Identify which cell holds the provided text, then report its (X, Y) central coordinate. 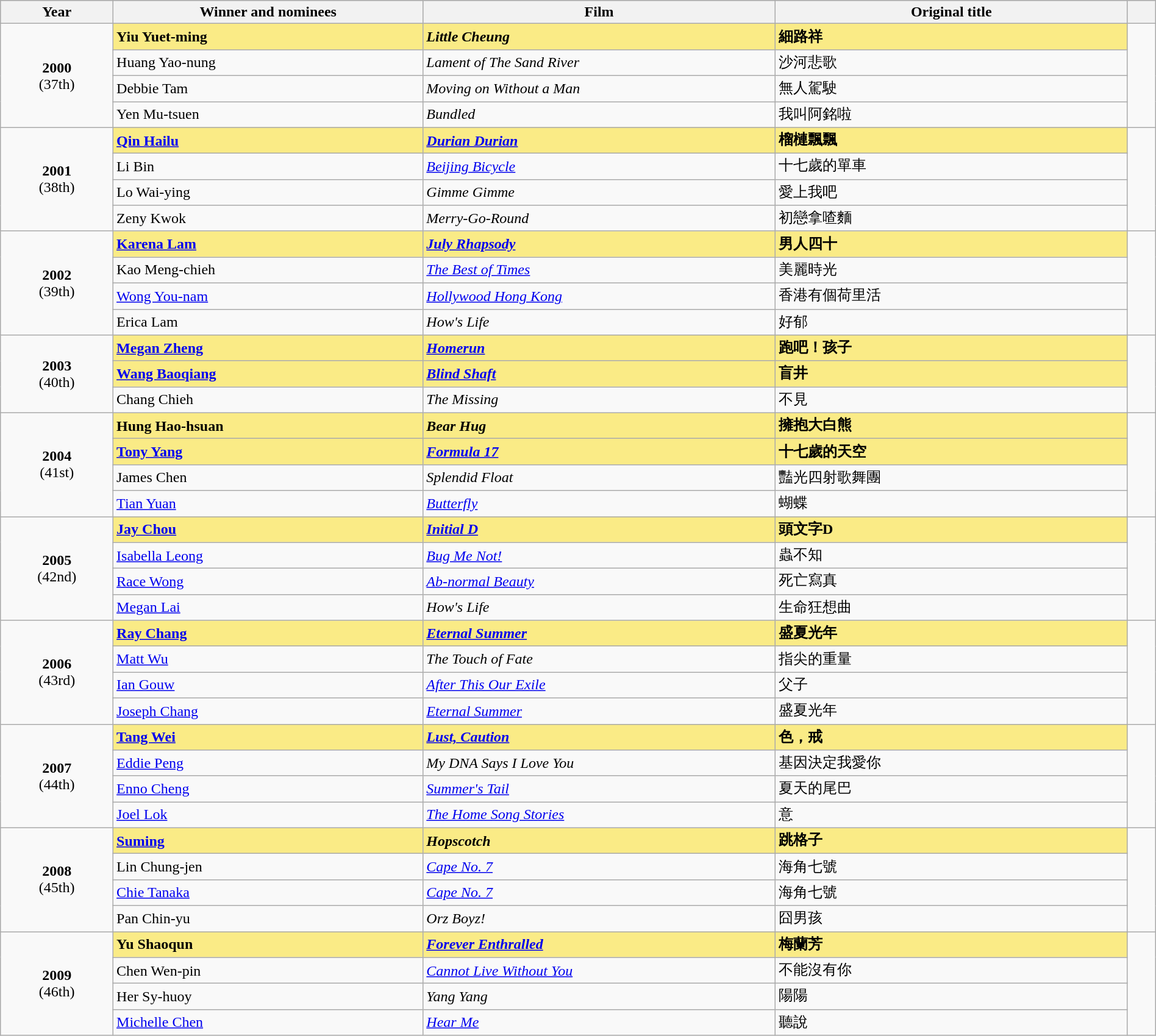
Joseph Chang (268, 711)
不見 (951, 400)
After This Our Exile (599, 685)
Homerun (599, 349)
2003(40th) (57, 374)
沙河悲歌 (951, 62)
生命狂想曲 (951, 607)
Megan Zheng (268, 349)
Hollywood Hong Kong (599, 296)
Ray Chang (268, 634)
Yiu Yuet-ming (268, 37)
Wang Baoqiang (268, 374)
Joel Lok (268, 815)
Merry-Go-Round (599, 218)
2002(39th) (57, 283)
香港有個荷里活 (951, 296)
Original title (951, 12)
Lament of The Sand River (599, 62)
2001(38th) (57, 179)
2000(37th) (57, 76)
Orz Boyz! (599, 919)
蟲不知 (951, 556)
意 (951, 815)
十七歲的天空 (951, 452)
July Rhapsody (599, 244)
Durian Durian (599, 140)
James Chen (268, 478)
愛上我吧 (951, 193)
Lust, Caution (599, 737)
細路祥 (951, 37)
Ab-normal Beauty (599, 581)
Enno Cheng (268, 789)
指尖的重量 (951, 659)
Winner and nominees (268, 12)
Yu Shaoqun (268, 945)
Little Cheung (599, 37)
囧男孩 (951, 919)
2004(41st) (57, 464)
My DNA Says I Love You (599, 763)
盲井 (951, 374)
梅蘭芳 (951, 945)
十七歲的單車 (951, 167)
初戀拿喳麵 (951, 218)
死亡寫真 (951, 581)
The Touch of Fate (599, 659)
基因決定我愛你 (951, 763)
2007(44th) (57, 776)
色，戒 (951, 737)
Bug Me Not! (599, 556)
Ian Gouw (268, 685)
我叫阿銘啦 (951, 115)
Hung Hao-hsuan (268, 425)
Splendid Float (599, 478)
跳格子 (951, 841)
夏天的尾巴 (951, 789)
Karena Lam (268, 244)
Blind Shaft (599, 374)
Race Wong (268, 581)
Gimme Gimme (599, 193)
豔光四射歌舞團 (951, 478)
Summer's Tail (599, 789)
Initial D (599, 530)
Year (57, 12)
The Best of Times (599, 271)
Chang Chieh (268, 400)
Moving on Without a Man (599, 89)
Hear Me (599, 1023)
Film (599, 12)
Wong You-nam (268, 296)
Yen Mu-tsuen (268, 115)
美麗時光 (951, 271)
Isabella Leong (268, 556)
Bundled (599, 115)
Zeny Kwok (268, 218)
Jay Chou (268, 530)
Butterfly (599, 503)
Pan Chin-yu (268, 919)
Megan Lai (268, 607)
Suming (268, 841)
頭文字D (951, 530)
Forever Enthralled (599, 945)
Eddie Peng (268, 763)
父子 (951, 685)
2006(43rd) (57, 672)
Matt Wu (268, 659)
2008(45th) (57, 879)
Tang Wei (268, 737)
Li Bin (268, 167)
Yang Yang (599, 997)
Lo Wai-ying (268, 193)
Chie Tanaka (268, 892)
陽陽 (951, 997)
榴槤飄飄 (951, 140)
Chen Wen-pin (268, 970)
跑吧！孩子 (951, 349)
Lin Chung-jen (268, 867)
無人駕駛 (951, 89)
Her Sy-huoy (268, 997)
聽說 (951, 1023)
不能沒有你 (951, 970)
Cannot Live Without You (599, 970)
Qin Hailu (268, 140)
Erica Lam (268, 322)
2009(46th) (57, 983)
Tony Yang (268, 452)
擁抱大白熊 (951, 425)
Bear Hug (599, 425)
Debbie Tam (268, 89)
Kao Meng-chieh (268, 271)
2005(42nd) (57, 569)
Formula 17 (599, 452)
The Home Song Stories (599, 815)
好郁 (951, 322)
Tian Yuan (268, 503)
The Missing (599, 400)
Huang Yao-nung (268, 62)
Michelle Chen (268, 1023)
蝴蝶 (951, 503)
Hopscotch (599, 841)
Beijing Bicycle (599, 167)
男人四十 (951, 244)
